Output the [X, Y] coordinate of the center of the cell containing the given text.  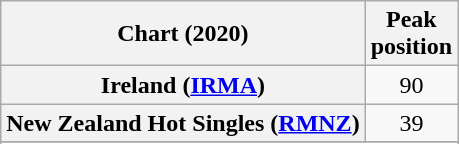
39 [411, 123]
Chart (2020) [183, 34]
90 [411, 85]
Ireland (IRMA) [183, 85]
New Zealand Hot Singles (RMNZ) [183, 123]
Peakposition [411, 34]
